Identify which cell holds the provided text, then report its (X, Y) central coordinate. 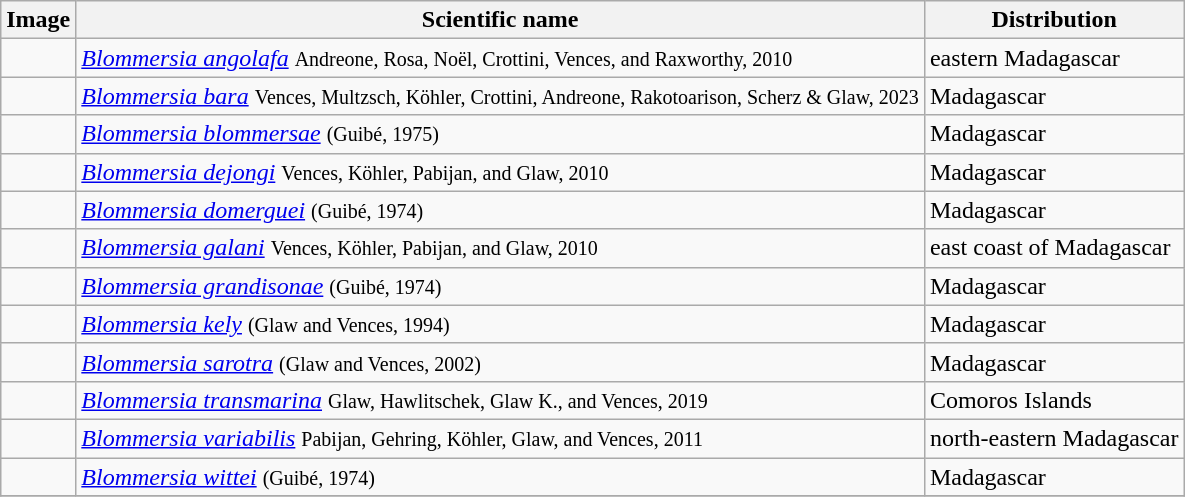
Blommersia blommersae (Guibé, 1975) (500, 134)
Blommersia variabilis Pabijan, Gehring, Köhler, Glaw, and Vences, 2011 (500, 438)
Scientific name (500, 20)
Blommersia domerguei (Guibé, 1974) (500, 210)
Blommersia galani Vences, Köhler, Pabijan, and Glaw, 2010 (500, 248)
Blommersia bara Vences, Multzsch, Köhler, Crottini, Andreone, Rakotoarison, Scherz & Glaw, 2023 (500, 96)
Blommersia transmarina Glaw, Hawlitschek, Glaw K., and Vences, 2019 (500, 400)
eastern Madagascar (1054, 58)
Blommersia wittei (Guibé, 1974) (500, 477)
Comoros Islands (1054, 400)
Blommersia dejongi Vences, Köhler, Pabijan, and Glaw, 2010 (500, 172)
Blommersia kely (Glaw and Vences, 1994) (500, 324)
Blommersia angolafa Andreone, Rosa, Noël, Crottini, Vences, and Raxworthy, 2010 (500, 58)
Image (38, 20)
east coast of Madagascar (1054, 248)
Blommersia sarotra (Glaw and Vences, 2002) (500, 362)
Blommersia grandisonae (Guibé, 1974) (500, 286)
north-eastern Madagascar (1054, 438)
Distribution (1054, 20)
